Output the [X, Y] coordinate of the center of the cell containing the given text.  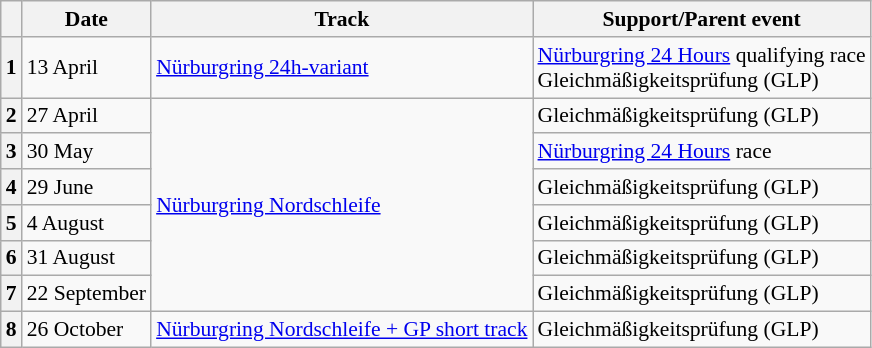
7 [12, 294]
2 [12, 116]
Track [342, 19]
1 [12, 68]
6 [12, 258]
29 June [86, 187]
Nürburgring Nordschleife [342, 205]
5 [12, 223]
Nürburgring 24 Hours race [701, 152]
27 April [86, 116]
Support/Parent event [701, 19]
30 May [86, 152]
Nürburgring 24h-variant [342, 68]
3 [12, 152]
Nürburgring 24 Hours qualifying raceGleichmäßigkeitsprüfung (GLP) [701, 68]
22 September [86, 294]
31 August [86, 258]
8 [12, 330]
26 October [86, 330]
Date [86, 19]
4 [12, 187]
Nürburgring Nordschleife + GP short track [342, 330]
13 April [86, 68]
4 August [86, 223]
